Return the (x, y) coordinate for the center point of the cell that contains the specified text.  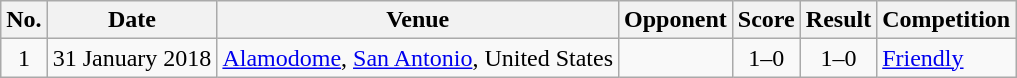
Date (132, 20)
Friendly (946, 58)
Score (766, 20)
Alamodome, San Antonio, United States (418, 58)
1 (24, 58)
No. (24, 20)
Result (838, 20)
Venue (418, 20)
31 January 2018 (132, 58)
Competition (946, 20)
Opponent (676, 20)
